Scan for the cell matching the given text and deliver its (x, y) coordinate at center. 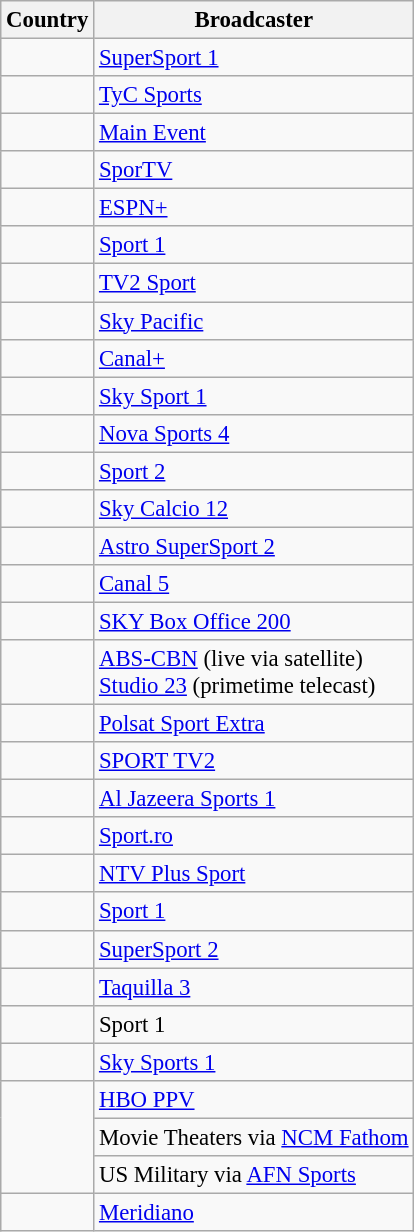
Country (48, 20)
Sky Sport 1 (254, 396)
Nova Sports 4 (254, 433)
Sky Sports 1 (254, 1062)
Sport.ro (254, 836)
SuperSport 1 (254, 58)
NTV Plus Sport (254, 874)
SPORT TV2 (254, 761)
Polsat Sport Extra (254, 724)
Broadcaster (254, 20)
Sport 2 (254, 471)
SKY Box Office 200 (254, 621)
Al Jazeera Sports 1 (254, 799)
SuperSport 2 (254, 949)
Meridiano (254, 1212)
Movie Theaters via NCM Fathom (254, 1137)
SporTV (254, 170)
Main Event (254, 133)
Canal+ (254, 358)
Sky Calcio 12 (254, 509)
Sky Pacific (254, 321)
ESPN+ (254, 208)
TyC Sports (254, 95)
Taquilla 3 (254, 987)
ABS-CBN (live via satellite) Studio 23 (primetime telecast) (254, 672)
US Military via AFN Sports (254, 1175)
HBO PPV (254, 1100)
Canal 5 (254, 584)
TV2 Sport (254, 283)
Astro SuperSport 2 (254, 546)
